Output the [x, y] coordinate of the center of the cell containing the given text.  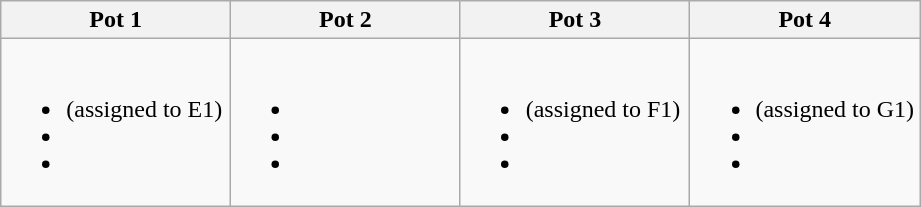
(assigned to E1) [116, 122]
Pot 3 [575, 20]
Pot 1 [116, 20]
Pot 4 [805, 20]
(assigned to G1) [805, 122]
(assigned to F1) [575, 122]
Pot 2 [345, 20]
